Return (X, Y) of the center of cell containing provided text 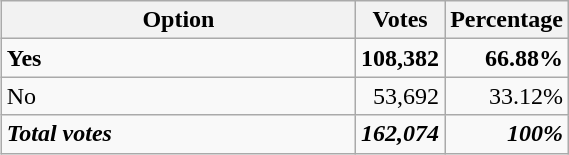
Option (178, 20)
Votes (400, 20)
33.12% (507, 96)
162,074 (400, 134)
66.88% (507, 58)
108,382 (400, 58)
Percentage (507, 20)
Total votes (178, 134)
No (178, 96)
Yes (178, 58)
53,692 (400, 96)
100% (507, 134)
